Extract the (x, y) coordinate from the center of the cell holding the provided text.  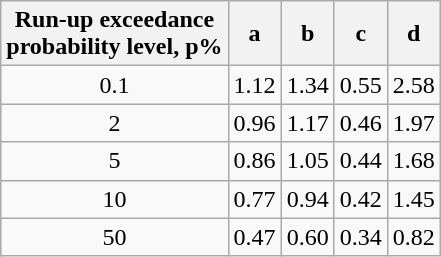
0.55 (360, 85)
c (360, 34)
Run-up exceedanceprobability level, p% (114, 34)
10 (114, 199)
0.1 (114, 85)
0.44 (360, 161)
a (254, 34)
1.12 (254, 85)
0.82 (414, 237)
2 (114, 123)
0.42 (360, 199)
0.94 (308, 199)
0.60 (308, 237)
1.17 (308, 123)
0.77 (254, 199)
2.58 (414, 85)
1.97 (414, 123)
0.47 (254, 237)
1.05 (308, 161)
d (414, 34)
50 (114, 237)
b (308, 34)
0.46 (360, 123)
1.68 (414, 161)
5 (114, 161)
0.86 (254, 161)
1.34 (308, 85)
0.96 (254, 123)
0.34 (360, 237)
1.45 (414, 199)
